Search for the cell housing the specified text and yield its (X, Y) center coordinate. 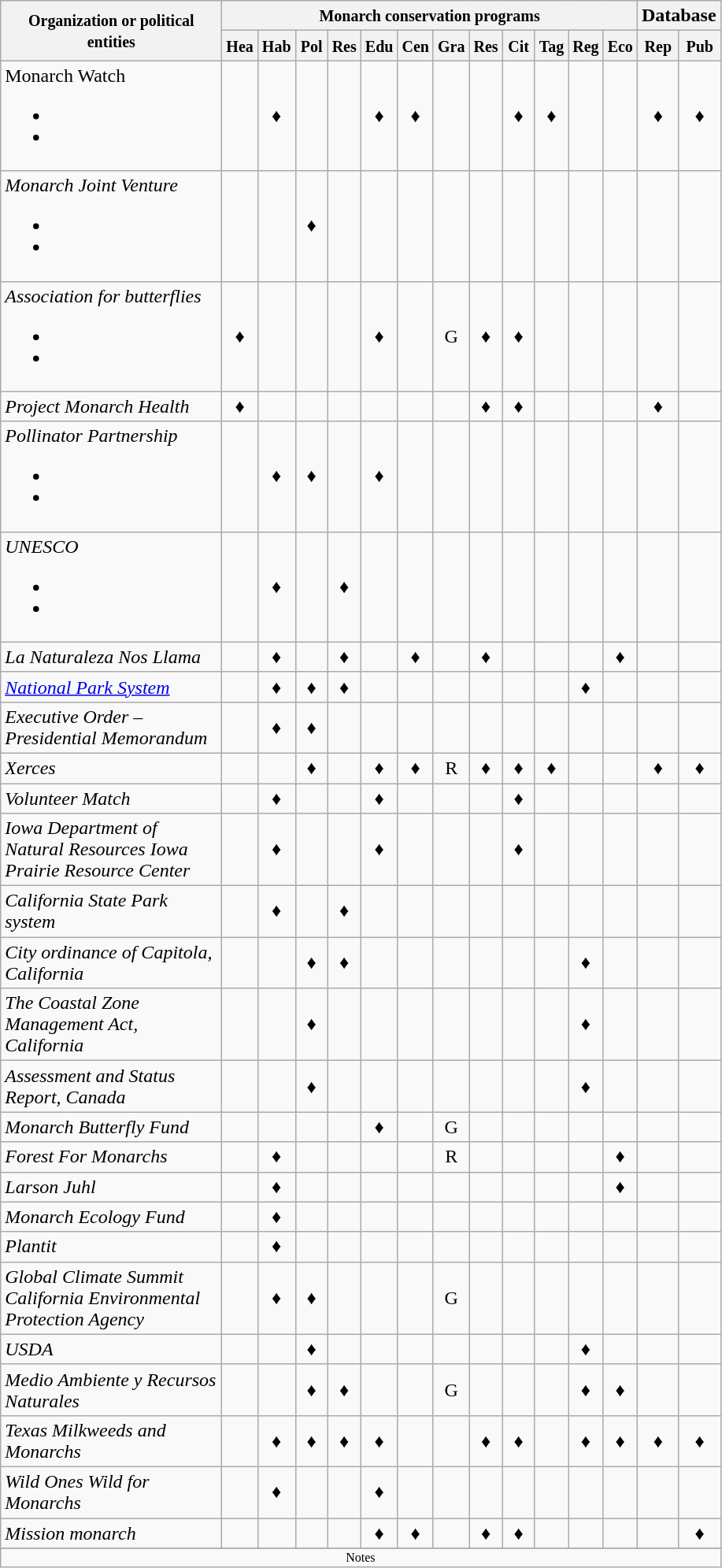
Pub (699, 46)
Cit (518, 46)
Mission monarch (112, 1533)
Monarch Joint Venture (112, 226)
Tag (551, 46)
Volunteer Match (112, 798)
Monarch conservation programs (430, 16)
Monarch Watch (112, 116)
Gra (450, 46)
Organization or political entities (112, 31)
La Naturaleza Nos Llama (112, 657)
California State Park system (112, 912)
Database (679, 16)
Rep (658, 46)
UNESCO (112, 587)
Wild Ones Wild for Monarchs (112, 1492)
Iowa Department of Natural Resources Iowa Prairie Resource Center (112, 850)
Executive Order – Presidential Memorandum (112, 728)
City ordinance of Capitola, California (112, 962)
Cen (416, 46)
Monarch Butterfly Fund (112, 1127)
Association for butterflies (112, 336)
USDA (112, 1349)
Texas Milkweeds and Monarchs (112, 1441)
Monarch Ecology Fund (112, 1217)
Medio Ambiente y Recursos Naturales (112, 1389)
Assessment and Status Report, Canada (112, 1087)
Xerces (112, 768)
Pollinator Partnership (112, 476)
Hea (239, 46)
Notes (361, 1558)
Edu (380, 46)
Larson Juhl (112, 1187)
Reg (586, 46)
The Coastal Zone Management Act, California (112, 1025)
Global Climate Summit California Environmental Protection Agency (112, 1298)
National Park System (112, 687)
Plantit (112, 1247)
Pol (312, 46)
Project Monarch Health (112, 406)
Forest For Monarchs (112, 1157)
Eco (620, 46)
Hab (276, 46)
